Output the (x, y) coordinate of the center of the cell containing the given text.  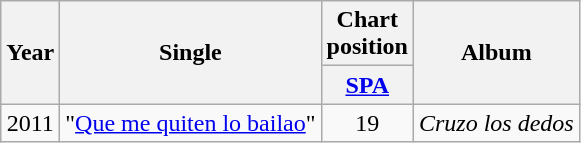
Cruzo los dedos (496, 123)
Single (190, 52)
Year (30, 52)
Album (496, 52)
Chart position (367, 34)
19 (367, 123)
2011 (30, 123)
"Que me quiten lo bailao" (190, 123)
SPA (367, 85)
